For the text-containing cell, return its midpoint in [X, Y] coordinate format. 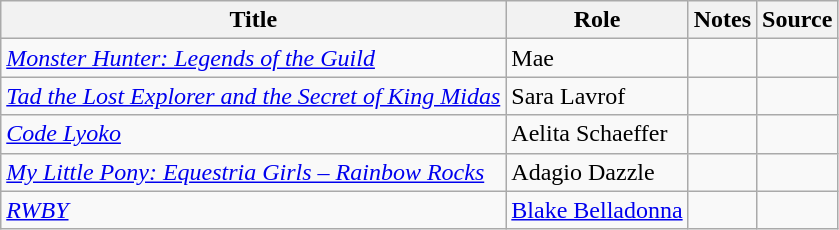
Adagio Dazzle [597, 172]
Sara Lavrof [597, 96]
Tad the Lost Explorer and the Secret of King Midas [254, 96]
Source [798, 20]
Title [254, 20]
Role [597, 20]
Monster Hunter: Legends of the Guild [254, 58]
Code Lyoko [254, 134]
Aelita Schaeffer [597, 134]
Blake Belladonna [597, 210]
Mae [597, 58]
RWBY [254, 210]
My Little Pony: Equestria Girls – Rainbow Rocks [254, 172]
Notes [722, 20]
